Return [X, Y] of the center of cell containing provided text 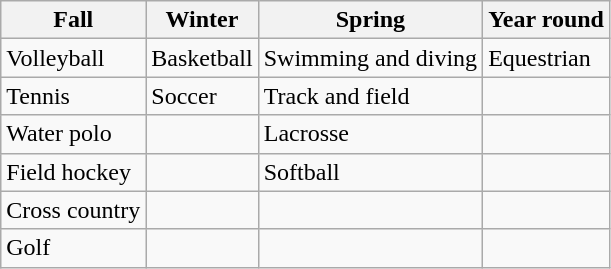
Track and field [370, 96]
Winter [202, 20]
Golf [74, 248]
Lacrosse [370, 134]
Spring [370, 20]
Swimming and diving [370, 58]
Volleyball [74, 58]
Water polo [74, 134]
Field hockey [74, 172]
Tennis [74, 96]
Softball [370, 172]
Fall [74, 20]
Basketball [202, 58]
Cross country [74, 210]
Year round [546, 20]
Equestrian [546, 58]
Soccer [202, 96]
